Extract the (x, y) coordinate from the center of the cell holding the provided text.  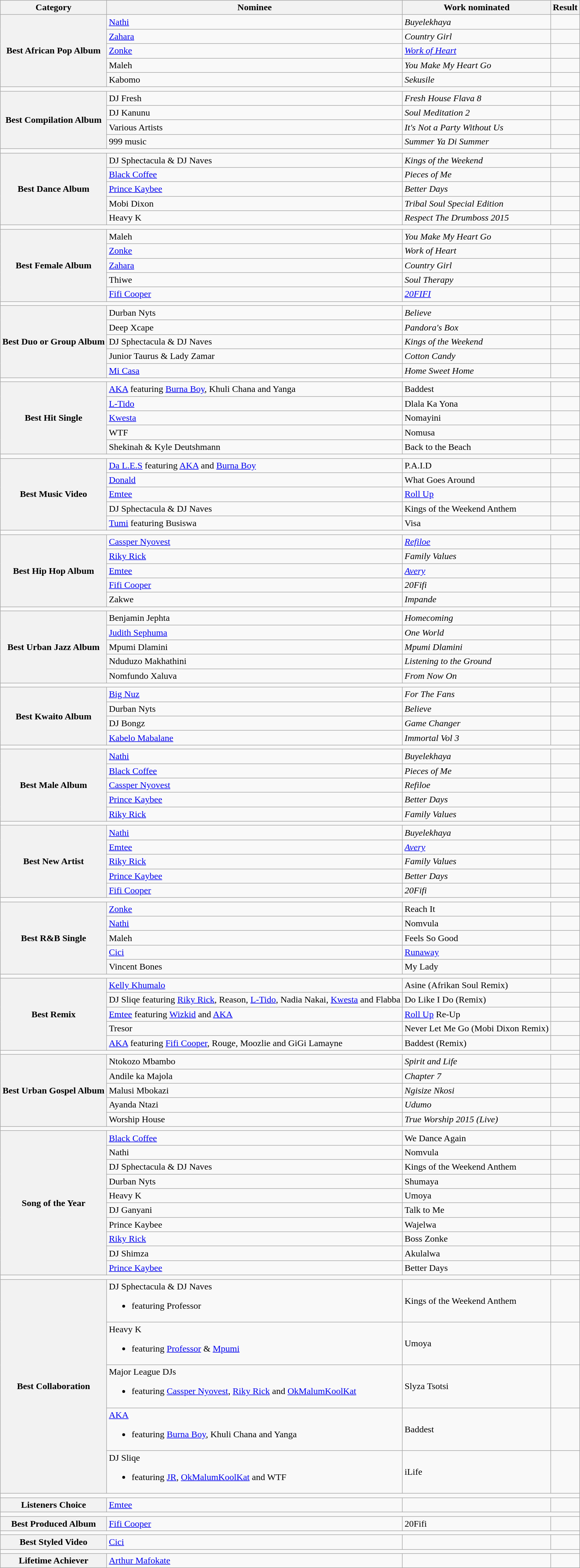
Homecoming (477, 618)
Major League DJsfeaturing Cassper Nyovest, Riky Rick and OkMalumKoolKat (255, 1386)
Best Urban Gospel Album (54, 1090)
My Lady (477, 966)
From Now On (477, 676)
Donald (255, 480)
Visa (477, 523)
Junior Taurus & Lady Zamar (255, 356)
Nominee (255, 8)
Kabomo (255, 80)
For The Fans (477, 694)
Never Let Me Go (Mobi Dixon Remix) (477, 1029)
L-Tido (255, 404)
Chapter 7 (477, 1076)
Andile ka Majola (255, 1076)
Wajelwa (477, 1225)
Feels So Good (477, 938)
AKA featuring Burna Boy, Khuli Chana and Yanga (255, 389)
DJ Fresh (255, 98)
Thiwe (255, 280)
Ngisize Nkosi (477, 1090)
Da L.E.S featuring AKA and Burna Boy (255, 465)
Impande (477, 600)
Best Duo or Group Album (54, 341)
Best Produced Album (54, 1523)
Home Sweet Home (477, 370)
What Goes Around (477, 480)
Kelly Khumalo (255, 985)
Best Compilation Album (54, 120)
Zakwe (255, 600)
Slyza Tsotsi (477, 1386)
Immortal Vol 3 (477, 738)
Best Collaboration (54, 1386)
Kabelo Mabalane (255, 738)
Tresor (255, 1029)
Song of the Year (54, 1203)
Fresh House Flava 8 (477, 98)
Dlala Ka Yona (477, 404)
Soul Therapy (477, 280)
Benjamin Jephta (255, 618)
Do Like I Do (Remix) (477, 1000)
Best Styled Video (54, 1542)
We Dance Again (477, 1138)
Category (54, 8)
iLife (477, 1472)
Nomayini (477, 418)
Listeners Choice (54, 1505)
It's Not a Party Without Us (477, 127)
Nomusa (477, 432)
Mobi Dixon (255, 204)
Runaway (477, 952)
P.A.I.D (477, 465)
Emtee featuring Wizkid and AKA (255, 1014)
Back to the Beach (477, 447)
Worship House (255, 1119)
Talk to Me (477, 1210)
AKAfeaturing Burna Boy, Khuli Chana and Yanga (255, 1429)
Baddest (Remix) (477, 1043)
Tumi featuring Busiswa (255, 523)
Result (565, 8)
Sekusile (477, 80)
Akulalwa (477, 1253)
Vincent Bones (255, 966)
Best Male Album (54, 785)
Mi Casa (255, 370)
Best Urban Jazz Album (54, 647)
One World (477, 633)
DJ Sliqefeaturing JR, OkMalumKoolKat and WTF (255, 1472)
DJ Sphectacula & DJ Navesfeaturing Professor (255, 1301)
Ayanda Ntazi (255, 1105)
Best New Artist (54, 862)
Kwesta (255, 418)
Nomfundo Xaluva (255, 676)
Boss Zonke (477, 1239)
Best Hit Single (54, 418)
Best Kwaito Album (54, 716)
DJ Shimza (255, 1253)
Udumo (477, 1105)
Work nominated (477, 8)
Best Female Album (54, 265)
Lifetime Achiever (54, 1561)
Roll Up Re-Up (477, 1014)
Shekinah & Kyle Deutshmann (255, 447)
Arthur Mafokate (255, 1561)
Summer Ya Di Summer (477, 141)
True Worship 2015 (Live) (477, 1119)
Pandora's Box (477, 327)
Best African Pop Album (54, 51)
Reach It (477, 909)
Judith Sephuma (255, 633)
Listening to the Ground (477, 661)
Malusi Mbokazi (255, 1090)
DJ Bongz (255, 723)
Ntokozo Mbambo (255, 1062)
Deep Xcape (255, 327)
WTF (255, 432)
DJ Ganyani (255, 1210)
Best Dance Album (54, 189)
Spirit and Life (477, 1062)
Heavy Kfeaturing Professor & Mpumi (255, 1343)
Big Nuz (255, 694)
Best Remix (54, 1014)
999 music (255, 141)
Best R&B Single (54, 938)
Soul Meditation 2 (477, 113)
Game Changer (477, 723)
20FIFI (477, 294)
Cotton Candy (477, 356)
AKA featuring Fifi Cooper, Rouge, Moozlie and GiGi Lamayne (255, 1043)
Best Music Video (54, 494)
Asine (Afrikan Soul Remix) (477, 985)
Tribal Soul Special Edition (477, 204)
DJ Kanunu (255, 113)
Roll Up (477, 494)
Best Hip Hop Album (54, 570)
Nduduzo Makhathini (255, 661)
Respect The Drumboss 2015 (477, 218)
Shumaya (477, 1181)
DJ Sliqe featuring Riky Rick, Reason, L-Tido, Nadia Nakai, Kwesta and Flabba (255, 1000)
Various Artists (255, 127)
